Detect which cell encompasses the target text, then output its (x, y) center coordinate. 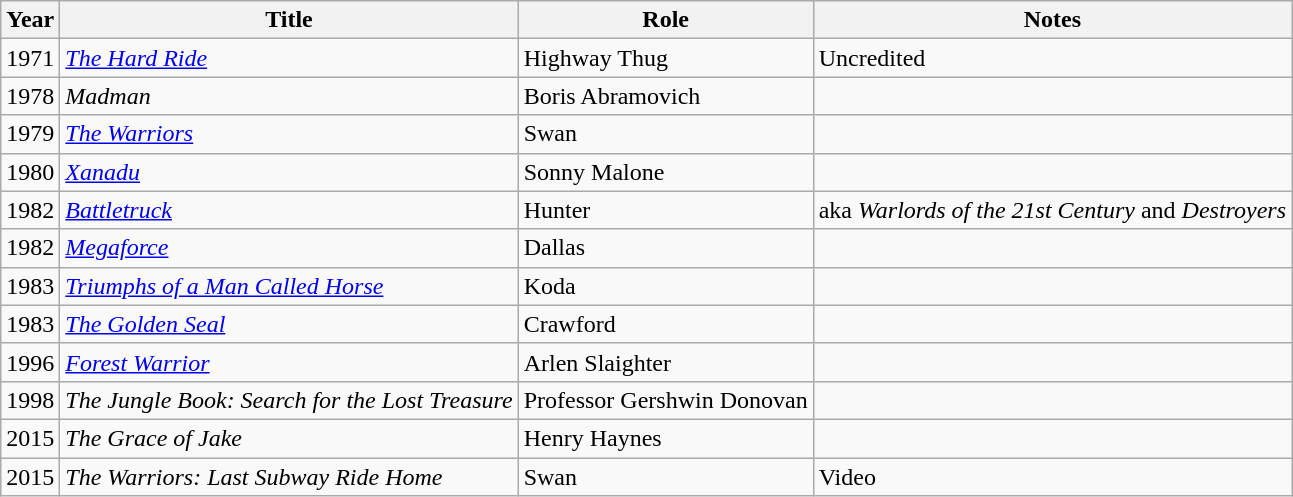
Title (289, 20)
Battletruck (289, 210)
Uncredited (1052, 58)
The Golden Seal (289, 324)
1996 (30, 362)
The Warriors: Last Subway Ride Home (289, 477)
Megaforce (289, 248)
The Jungle Book: Search for the Lost Treasure (289, 400)
1998 (30, 400)
1978 (30, 96)
The Grace of Jake (289, 438)
Koda (666, 286)
Triumphs of a Man Called Horse (289, 286)
aka Warlords of the 21st Century and Destroyers (1052, 210)
Professor Gershwin Donovan (666, 400)
Forest Warrior (289, 362)
Hunter (666, 210)
1971 (30, 58)
Crawford (666, 324)
Year (30, 20)
Madman (289, 96)
1979 (30, 134)
The Hard Ride (289, 58)
Notes (1052, 20)
Video (1052, 477)
Henry Haynes (666, 438)
Role (666, 20)
Sonny Malone (666, 172)
Boris Abramovich (666, 96)
Dallas (666, 248)
1980 (30, 172)
Xanadu (289, 172)
Arlen Slaighter (666, 362)
The Warriors (289, 134)
Highway Thug (666, 58)
